Locate the cell with the specified text and output its [x, y] center coordinate. 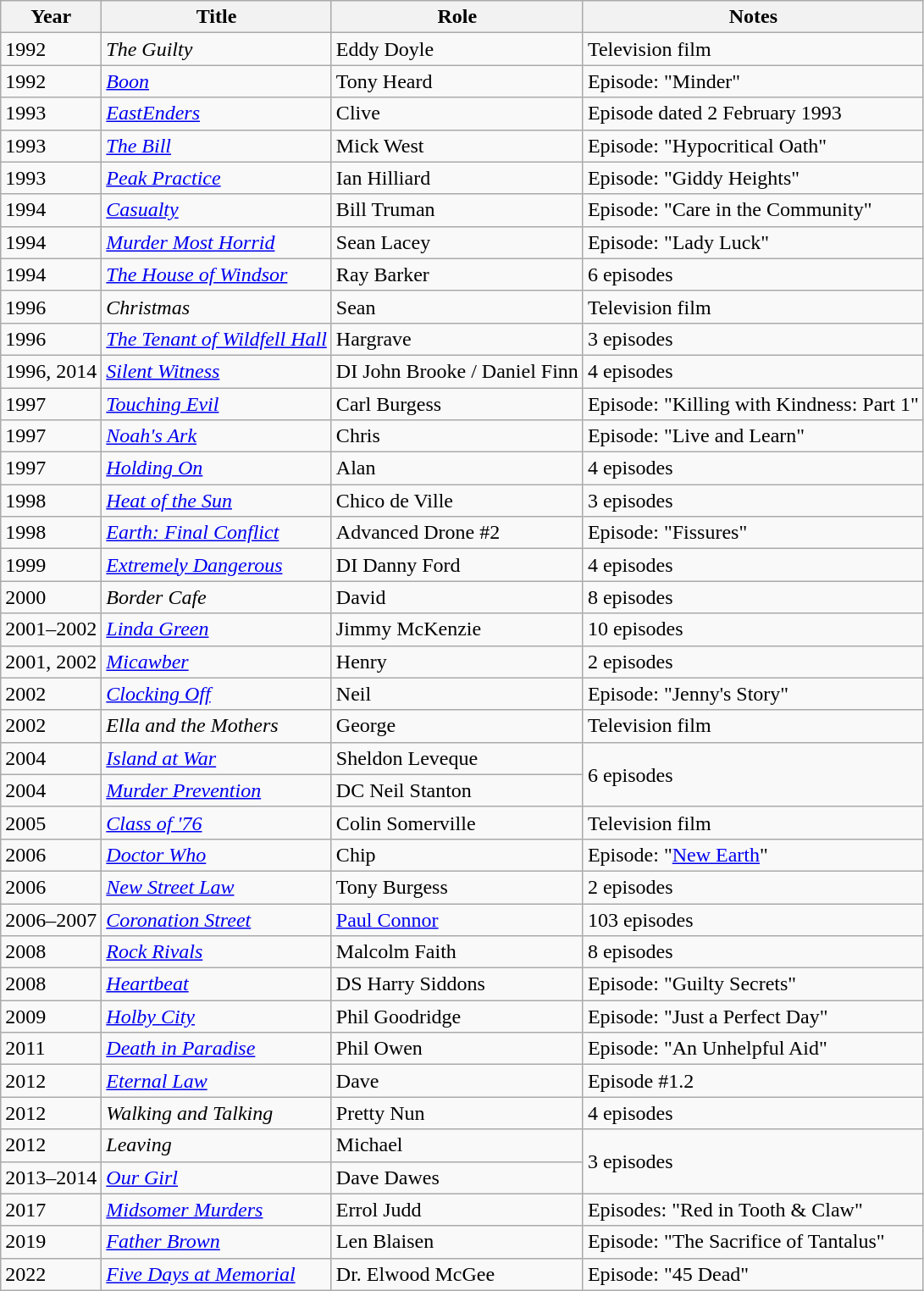
Episode: "Lady Luck" [753, 242]
Malcolm Faith [457, 952]
Christmas [217, 307]
2022 [51, 1274]
Episode: "Jenny's Story" [753, 694]
Episode: "The Sacrifice of Tantalus" [753, 1242]
Jimmy McKenzie [457, 629]
Advanced Drone #2 [457, 533]
The Tenant of Wildfell Hall [217, 339]
Holby City [217, 1017]
Coronation Street [217, 919]
Episode: "New Earth" [753, 855]
EastEnders [217, 114]
The Guilty [217, 49]
2013–2014 [51, 1177]
Episode: "Minder" [753, 81]
2001–2002 [51, 629]
New Street Law [217, 887]
2009 [51, 1017]
Dr. Elwood McGee [457, 1274]
Tony Burgess [457, 887]
Chico de Ville [457, 501]
Sean Lacey [457, 242]
Episode: "45 Dead" [753, 1274]
Sean [457, 307]
Silent Witness [217, 371]
Episode: "Guilty Secrets" [753, 984]
Border Cafe [217, 597]
Clive [457, 114]
Class of '76 [217, 823]
2017 [51, 1210]
Earth: Final Conflict [217, 533]
Our Girl [217, 1177]
Murder Most Horrid [217, 242]
Heartbeat [217, 984]
Episode: "Live and Learn" [753, 436]
DC Neil Stanton [457, 790]
Death in Paradise [217, 1049]
Alan [457, 468]
Len Blaisen [457, 1242]
2011 [51, 1049]
Leaving [217, 1145]
Midsomer Murders [217, 1210]
Touching Evil [217, 404]
Episode: "An Unhelpful Aid" [753, 1049]
Henry [457, 662]
Episode: "Fissures" [753, 533]
George [457, 726]
Episode dated 2 February 1993 [753, 114]
Heat of the Sun [217, 501]
Phil Owen [457, 1049]
Episode: "Giddy Heights" [753, 178]
Paul Connor [457, 919]
DI Danny Ford [457, 565]
David [457, 597]
2000 [51, 597]
Episode: "Hypocritical Oath" [753, 146]
Errol Judd [457, 1210]
Year [51, 17]
Episode: "Just a Perfect Day" [753, 1017]
Ian Hilliard [457, 178]
Tony Heard [457, 81]
The Bill [217, 146]
Michael [457, 1145]
103 episodes [753, 919]
Dave Dawes [457, 1177]
Mick West [457, 146]
The House of Windsor [217, 274]
Ella and the Mothers [217, 726]
Rock Rivals [217, 952]
Island at War [217, 758]
Peak Practice [217, 178]
Linda Green [217, 629]
1996, 2014 [51, 371]
Casualty [217, 210]
Eddy Doyle [457, 49]
Episodes: "Red in Tooth & Claw" [753, 1210]
Clocking Off [217, 694]
Colin Somerville [457, 823]
Micawber [217, 662]
Notes [753, 17]
Extremely Dangerous [217, 565]
Murder Prevention [217, 790]
Episode: "Care in the Community" [753, 210]
10 episodes [753, 629]
Sheldon Leveque [457, 758]
Walking and Talking [217, 1113]
Role [457, 17]
DI John Brooke / Daniel Finn [457, 371]
Chris [457, 436]
Boon [217, 81]
DS Harry Siddons [457, 984]
2001, 2002 [51, 662]
Father Brown [217, 1242]
Noah's Ark [217, 436]
Hargrave [457, 339]
Phil Goodridge [457, 1017]
Five Days at Memorial [217, 1274]
Episode #1.2 [753, 1081]
Carl Burgess [457, 404]
Pretty Nun [457, 1113]
Title [217, 17]
2019 [51, 1242]
Neil [457, 694]
2006–2007 [51, 919]
Ray Barker [457, 274]
Chip [457, 855]
Dave [457, 1081]
Eternal Law [217, 1081]
2005 [51, 823]
Doctor Who [217, 855]
1999 [51, 565]
Episode: "Killing with Kindness: Part 1" [753, 404]
Holding On [217, 468]
Bill Truman [457, 210]
